From the cell containing the given text, extract its center point as (X, Y) coordinate. 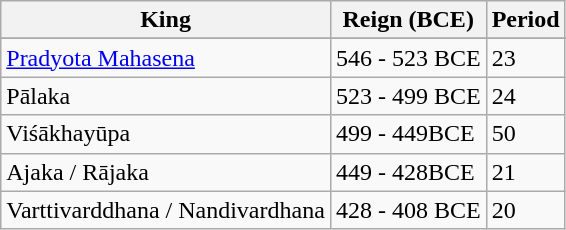
523 - 499 BCE (408, 96)
50 (526, 134)
499 - 449BCE (408, 134)
428 - 408 BCE (408, 210)
546 - 523 BCE (408, 58)
21 (526, 172)
Ajaka / Rājaka (166, 172)
Pradyota Mahasena (166, 58)
Varttivarddhana / Nandivardhana (166, 210)
Pālaka (166, 96)
449 - 428BCE (408, 172)
Reign (BCE) (408, 20)
24 (526, 96)
20 (526, 210)
23 (526, 58)
Viśākhayūpa (166, 134)
Period (526, 20)
King (166, 20)
